Capture the cell that displays the provided text and extract its [x, y] central coordinate. 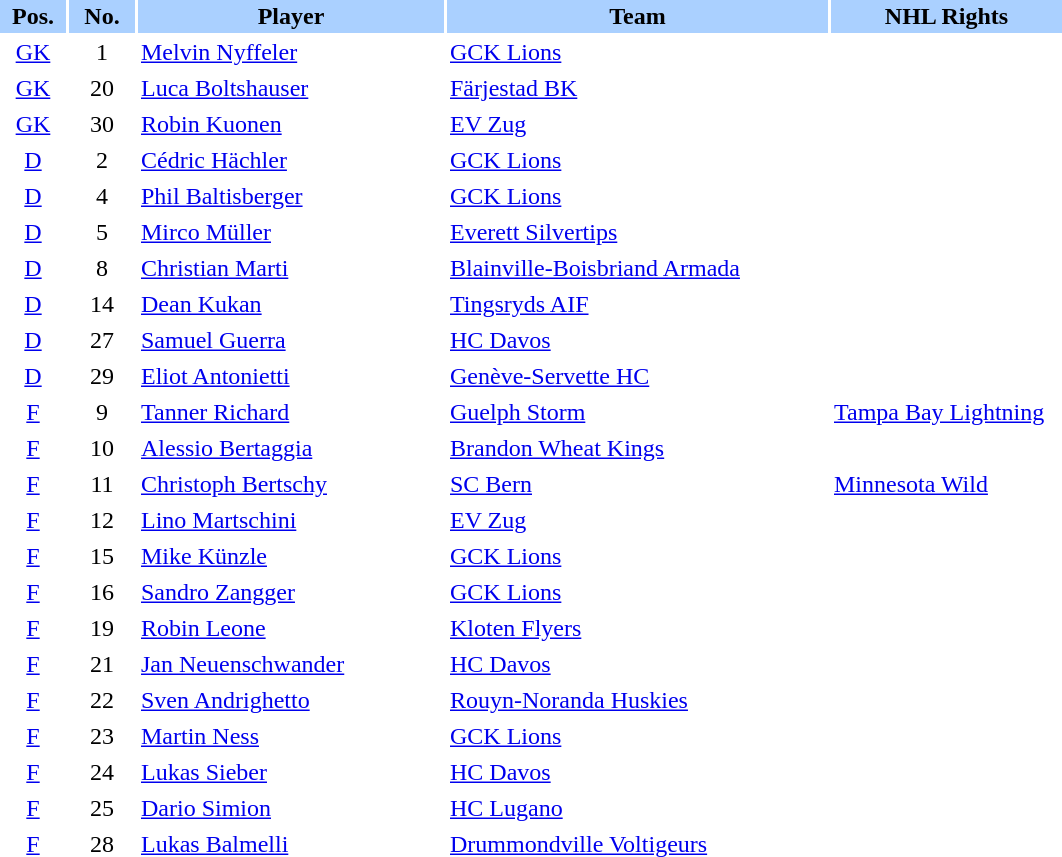
19 [102, 628]
Phil Baltisberger [291, 196]
4 [102, 196]
8 [102, 268]
Minnesota Wild [946, 484]
Robin Leone [291, 628]
Cédric Hächler [291, 160]
27 [102, 340]
21 [102, 664]
Jan Neuenschwander [291, 664]
Färjestad BK [638, 88]
5 [102, 232]
Mike Künzle [291, 556]
Tanner Richard [291, 412]
Pos. [33, 16]
No. [102, 16]
22 [102, 700]
15 [102, 556]
Eliot Antonietti [291, 376]
Dean Kukan [291, 304]
1 [102, 52]
25 [102, 808]
Tampa Bay Lightning [946, 412]
Team [638, 16]
Blainville-Boisbriand Armada [638, 268]
Player [291, 16]
Melvin Nyffeler [291, 52]
Rouyn-Noranda Huskies [638, 700]
11 [102, 484]
2 [102, 160]
Christian Marti [291, 268]
Sven Andrighetto [291, 700]
Martin Ness [291, 736]
SC Bern [638, 484]
24 [102, 772]
Brandon Wheat Kings [638, 448]
10 [102, 448]
HC Lugano [638, 808]
Genève-Servette HC [638, 376]
Robin Kuonen [291, 124]
20 [102, 88]
Guelph Storm [638, 412]
Lukas Sieber [291, 772]
Mirco Müller [291, 232]
Dario Simion [291, 808]
Lino Martschini [291, 520]
Samuel Guerra [291, 340]
Everett Silvertips [638, 232]
NHL Rights [946, 16]
Sandro Zangger [291, 592]
Tingsryds AIF [638, 304]
30 [102, 124]
23 [102, 736]
Kloten Flyers [638, 628]
9 [102, 412]
12 [102, 520]
14 [102, 304]
Christoph Bertschy [291, 484]
29 [102, 376]
Luca Boltshauser [291, 88]
16 [102, 592]
Alessio Bertaggia [291, 448]
